Output the [X, Y] coordinate of the center of the cell containing the given text.  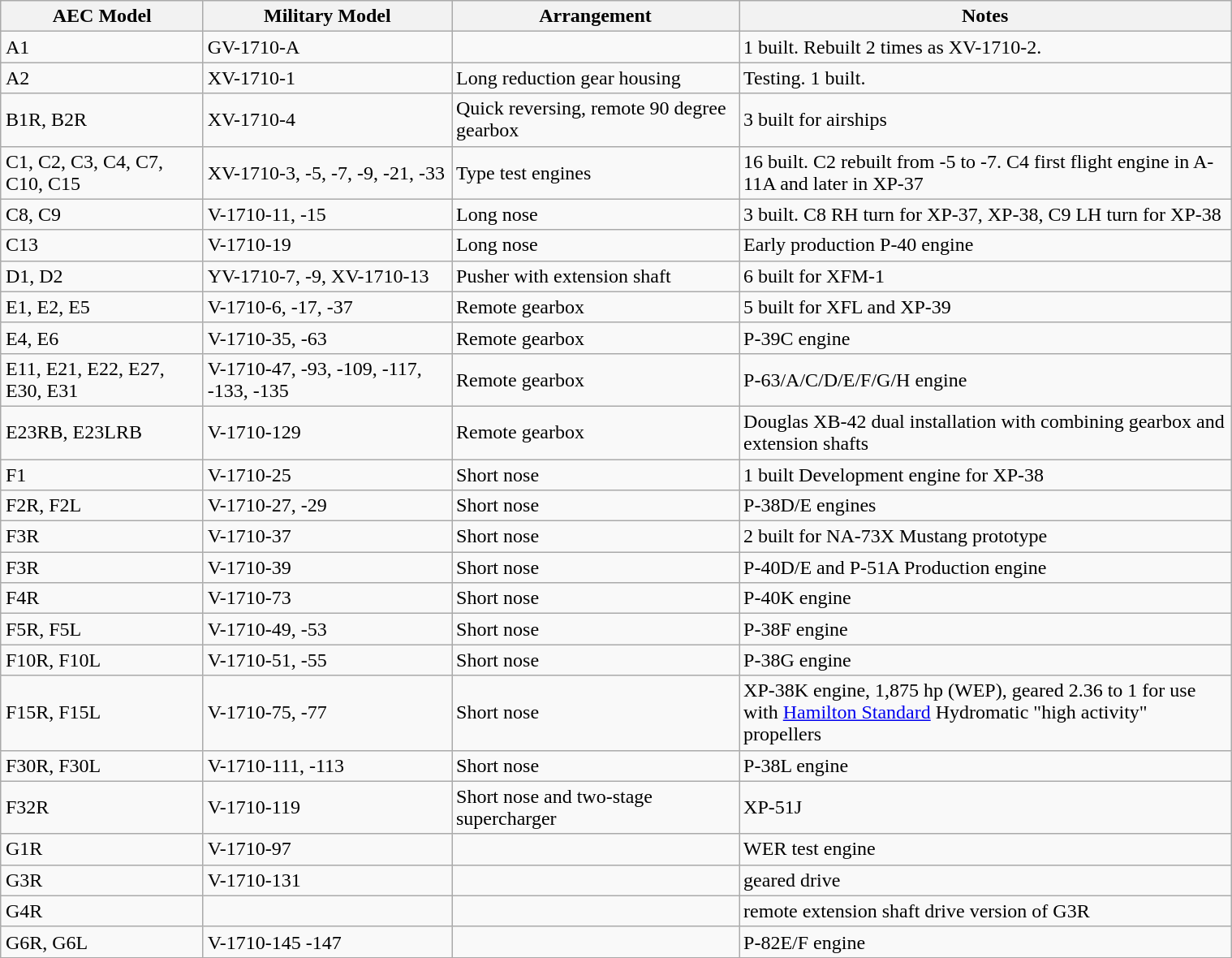
F5R, F5L [102, 629]
G4R [102, 911]
P-63/A/C/D/E/F/G/H engine [985, 380]
XV-1710-1 [327, 78]
YV-1710-7, -9, XV-1710-13 [327, 276]
G1R [102, 849]
V-1710-39 [327, 567]
V-1710-11, -15 [327, 214]
E23RB, E23LRB [102, 432]
V-1710-25 [327, 475]
3 built for airships [985, 120]
V-1710-97 [327, 849]
WER test engine [985, 849]
Long reduction gear housing [595, 78]
2 built for NA-73X Mustang prototype [985, 537]
A1 [102, 47]
F10R, F10L [102, 660]
Arrangement [595, 16]
V-1710-129 [327, 432]
AEC Model [102, 16]
G6R, G6L [102, 942]
V-1710-75, -77 [327, 713]
Quick reversing, remote 90 degree gearbox [595, 120]
V-1710-19 [327, 245]
F15R, F15L [102, 713]
E4, E6 [102, 338]
16 built. C2 rebuilt from -5 to -7. C4 first flight engine in A-11A and later in XP-37 [985, 172]
P-82E/F engine [985, 942]
XP-51J [985, 807]
V-1710-119 [327, 807]
V-1710-131 [327, 880]
V-1710-111, -113 [327, 766]
5 built for XFL and XP-39 [985, 307]
A2 [102, 78]
P-38L engine [985, 766]
XV-1710-4 [327, 120]
V-1710-49, -53 [327, 629]
P-38G engine [985, 660]
Short nose and two-stage supercharger [595, 807]
remote extension shaft drive version of G3R [985, 911]
V-1710-37 [327, 537]
geared drive [985, 880]
P-40K engine [985, 598]
P-40D/E and P-51A Production engine [985, 567]
F30R, F30L [102, 766]
Type test engines [595, 172]
V-1710-27, -29 [327, 506]
D1, D2 [102, 276]
F2R, F2L [102, 506]
C13 [102, 245]
F1 [102, 475]
V-1710-47, -93, -109, -117, -133, -135 [327, 380]
XV-1710-3, -5, -7, -9, -21, -33 [327, 172]
XP-38K engine, 1,875 hp (WEP), geared 2.36 to 1 for use with Hamilton Standard Hydromatic "high activity" propellers [985, 713]
B1R, B2R [102, 120]
V-1710-145 -147 [327, 942]
GV-1710-A [327, 47]
Pusher with extension shaft [595, 276]
C8, C9 [102, 214]
Testing. 1 built. [985, 78]
E1, E2, E5 [102, 307]
F4R [102, 598]
P-38F engine [985, 629]
E11, E21, E22, E27, E30, E31 [102, 380]
1 built. Rebuilt 2 times as XV-1710-2. [985, 47]
1 built Development engine for XP-38 [985, 475]
V-1710-51, -55 [327, 660]
G3R [102, 880]
F32R [102, 807]
6 built for XFM-1 [985, 276]
V-1710-6, -17, -37 [327, 307]
Early production P-40 engine [985, 245]
Douglas XB-42 dual installation with combining gearbox and extension shafts [985, 432]
C1, C2, C3, C4, C7, C10, C15 [102, 172]
Notes [985, 16]
3 built. C8 RH turn for XP-37, XP-38, C9 LH turn for XP-38 [985, 214]
Military Model [327, 16]
V-1710-35, -63 [327, 338]
V-1710-73 [327, 598]
P-39C engine [985, 338]
P-38D/E engines [985, 506]
